Extract the (X, Y) coordinate from the center of the cell holding the provided text.  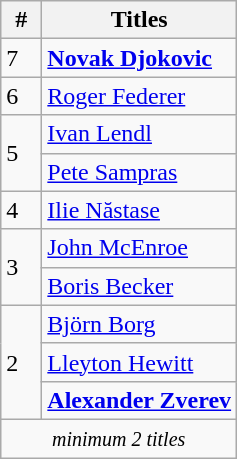
5 (22, 153)
Titles (140, 20)
John McEnroe (140, 248)
Novak Djokovic (140, 58)
Roger Federer (140, 96)
3 (22, 267)
6 (22, 96)
Boris Becker (140, 286)
7 (22, 58)
Pete Sampras (140, 172)
Lleyton Hewitt (140, 362)
Ilie Năstase (140, 210)
2 (22, 362)
Björn Borg (140, 324)
# (22, 20)
Alexander Zverev (140, 400)
4 (22, 210)
minimum 2 titles (119, 438)
Ivan Lendl (140, 134)
